Return the [X, Y] coordinate for the center point of the cell that contains the specified text.  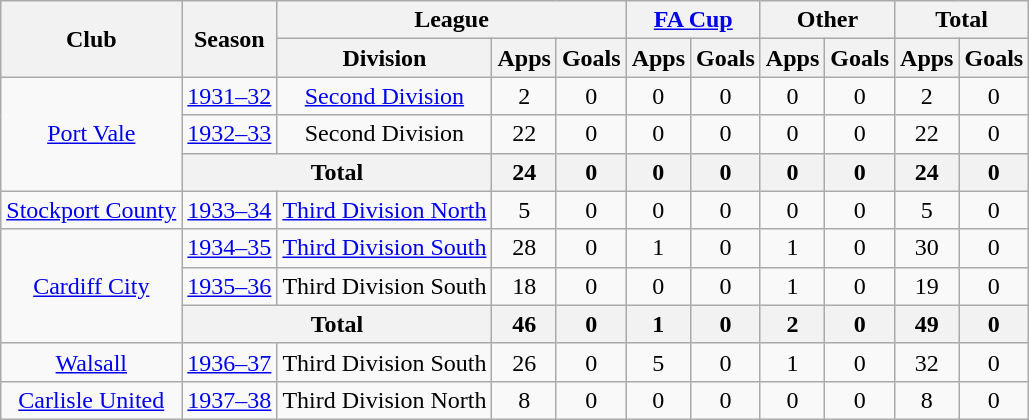
Season [230, 39]
30 [927, 248]
1935–36 [230, 286]
28 [524, 248]
Port Vale [92, 134]
1934–35 [230, 248]
26 [524, 362]
32 [927, 362]
Club [92, 39]
Other [827, 20]
League [452, 20]
Stockport County [92, 210]
FA Cup [693, 20]
1933–34 [230, 210]
1937–38 [230, 400]
19 [927, 286]
49 [927, 324]
Carlisle United [92, 400]
1931–32 [230, 96]
Cardiff City [92, 286]
Division [384, 58]
1936–37 [230, 362]
18 [524, 286]
46 [524, 324]
1932–33 [230, 134]
Walsall [92, 362]
